Find where the given text appears and provide that cell's center as [X, Y] coordinate. 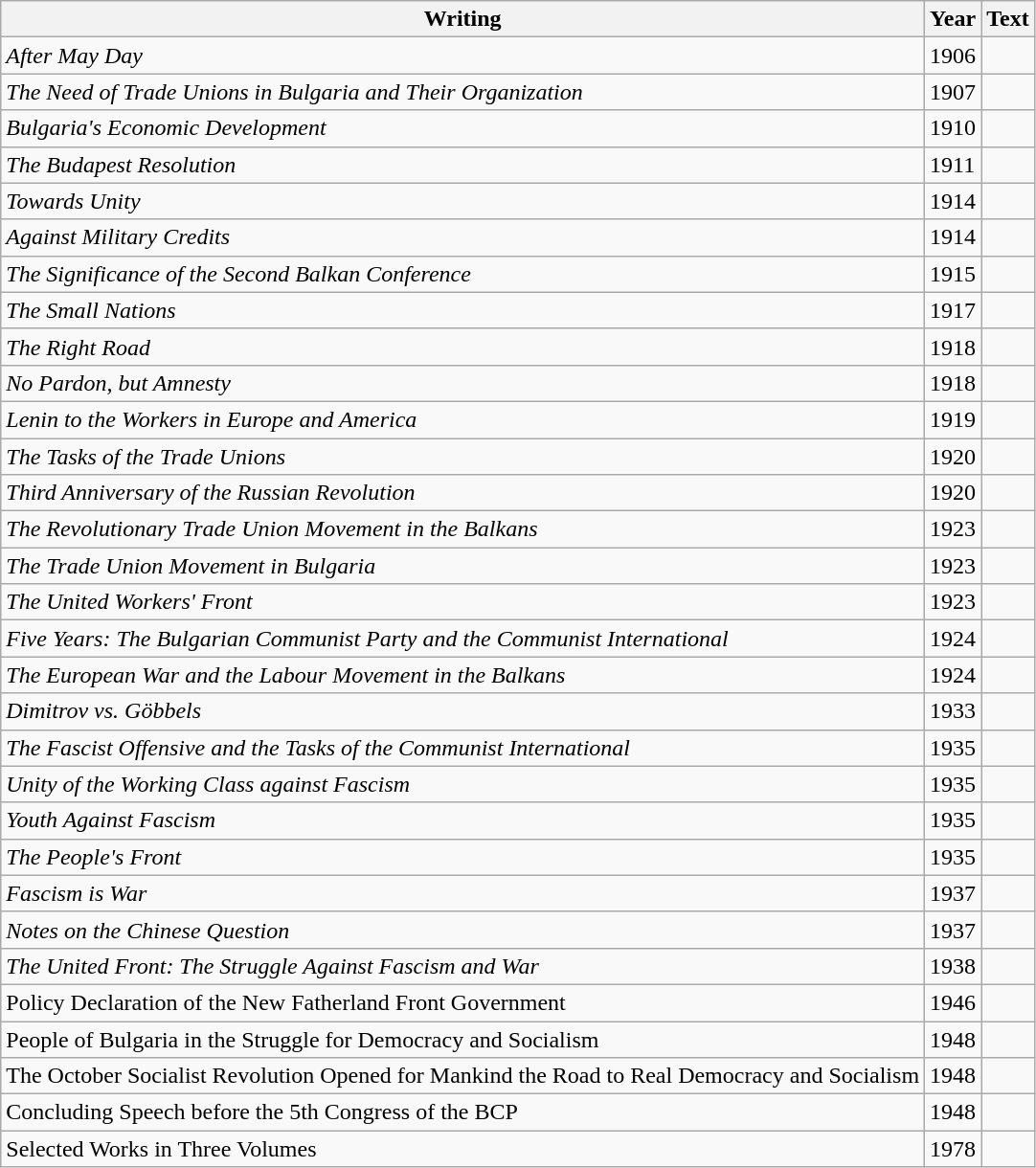
After May Day [463, 56]
Against Military Credits [463, 237]
1915 [954, 274]
1946 [954, 1002]
Lenin to the Workers in Europe and America [463, 419]
Notes on the Chinese Question [463, 930]
The Significance of the Second Balkan Conference [463, 274]
The Revolutionary Trade Union Movement in the Balkans [463, 529]
The United Workers' Front [463, 602]
Dimitrov vs. Göbbels [463, 711]
The Small Nations [463, 310]
1910 [954, 128]
Five Years: The Bulgarian Communist Party and the Communist International [463, 639]
1919 [954, 419]
1917 [954, 310]
The Trade Union Movement in Bulgaria [463, 566]
1906 [954, 56]
Selected Works in Three Volumes [463, 1149]
The United Front: The Struggle Against Fascism and War [463, 966]
Bulgaria's Economic Development [463, 128]
No Pardon, but Amnesty [463, 383]
The Tasks of the Trade Unions [463, 457]
Third Anniversary of the Russian Revolution [463, 493]
The Need of Trade Unions in Bulgaria and Their Organization [463, 92]
1907 [954, 92]
The European War and the Labour Movement in the Balkans [463, 675]
Year [954, 19]
The Right Road [463, 347]
The October Socialist Revolution Opened for Mankind the Road to Real Democracy and Socialism [463, 1076]
The Budapest Resolution [463, 165]
1933 [954, 711]
1938 [954, 966]
1978 [954, 1149]
Policy Declaration of the New Fatherland Front Government [463, 1002]
People of Bulgaria in the Struggle for Democracy and Socialism [463, 1039]
Concluding Speech before the 5th Congress of the BCP [463, 1112]
1911 [954, 165]
Youth Against Fascism [463, 820]
The Fascist Offensive and the Tasks of the Communist International [463, 748]
Fascism is War [463, 893]
Unity of the Working Class against Fascism [463, 784]
The People's Front [463, 857]
Text [1008, 19]
Towards Unity [463, 201]
Writing [463, 19]
